Locate the cell with the specified text and output its [x, y] center coordinate. 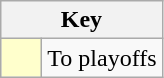
To playoffs [102, 58]
Key [82, 20]
